Search for the cell housing the specified text and yield its [x, y] center coordinate. 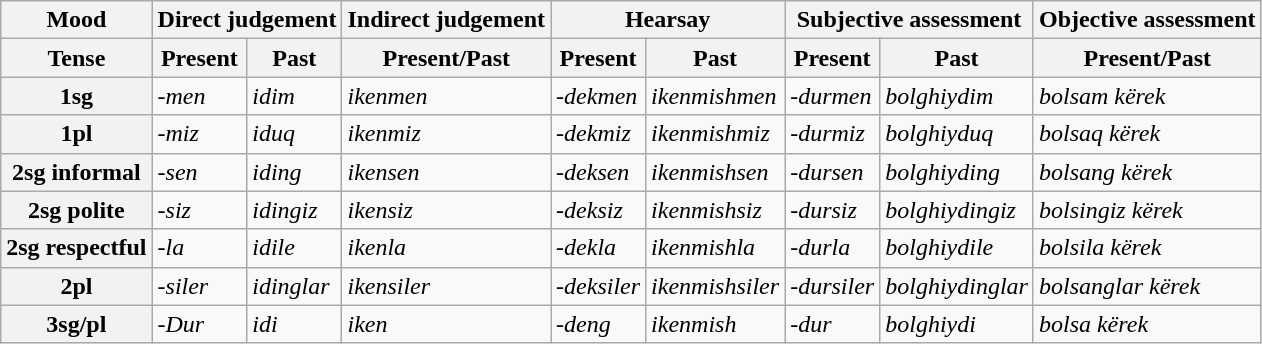
1pl [76, 134]
bolsanglar kërek [1147, 286]
ikenmish [716, 324]
bolghiydi [957, 324]
-dekmiz [598, 134]
idim [294, 96]
-dursiler [832, 286]
-la [200, 248]
3sg/pl [76, 324]
-durla [832, 248]
iduq [294, 134]
-men [200, 96]
Indirect judgement [446, 20]
ikenmishsiler [716, 286]
bolghiyduq [957, 134]
-miz [200, 134]
ikensiz [446, 210]
bolsam kërek [1147, 96]
Mood [76, 20]
-dekmen [598, 96]
idingiz [294, 210]
ikenmen [446, 96]
2sg respectful [76, 248]
idile [294, 248]
Objective assessment [1147, 20]
bolghiyding [957, 172]
Tense [76, 58]
Subjective assessment [910, 20]
2sg informal [76, 172]
2pl [76, 286]
ikensiler [446, 286]
bolghiydile [957, 248]
ikenmishmiz [716, 134]
-durmen [832, 96]
Direct judgement [247, 20]
idinglar [294, 286]
-sen [200, 172]
ikenla [446, 248]
1sg [76, 96]
Hearsay [668, 20]
bolghiydinglar [957, 286]
ikenmishsiz [716, 210]
idi [294, 324]
-Dur [200, 324]
ikenmiz [446, 134]
ikensen [446, 172]
bolghiydingiz [957, 210]
iken [446, 324]
ikenmishsen [716, 172]
-deng [598, 324]
iding [294, 172]
bolsaq kërek [1147, 134]
-deksen [598, 172]
-dur [832, 324]
bolsingiz kërek [1147, 210]
bolghiydim [957, 96]
-dursen [832, 172]
ikenmishmen [716, 96]
-deksiz [598, 210]
ikenmishla [716, 248]
-dekla [598, 248]
bolsila kërek [1147, 248]
-durmiz [832, 134]
-deksiler [598, 286]
bolsa kërek [1147, 324]
-siz [200, 210]
bolsang kërek [1147, 172]
2sg polite [76, 210]
-siler [200, 286]
-dursiz [832, 210]
